Extract the [x, y] coordinate from the center of the cell holding the provided text.  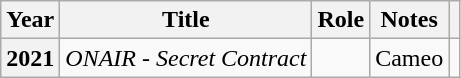
Role [341, 20]
ONAIR - Secret Contract [186, 58]
Notes [410, 20]
Title [186, 20]
2021 [30, 58]
Cameo [410, 58]
Year [30, 20]
